Output the (x, y) coordinate of the center of the cell containing the given text.  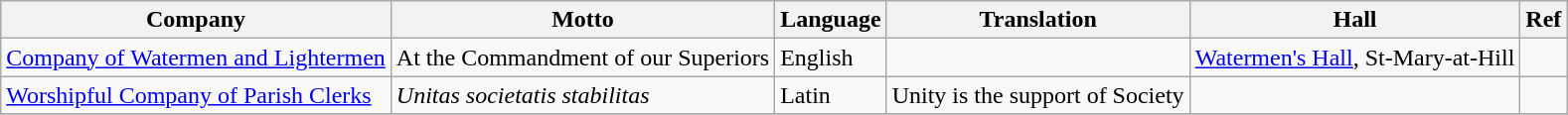
Worshipful Company of Parish Clerks (197, 95)
Unity is the support of Society (1037, 95)
Latin (831, 95)
Ref (1544, 20)
Motto (582, 20)
Unitas societatis stabilitas (582, 95)
Language (831, 20)
At the Commandment of our Superiors (582, 57)
Translation (1037, 20)
Company of Watermen and Lightermen (197, 57)
Watermen's Hall, St-Mary-at-Hill (1355, 57)
Hall (1355, 20)
English (831, 57)
Company (197, 20)
